Return the (x, y) coordinate for the center point of the cell that contains the specified text.  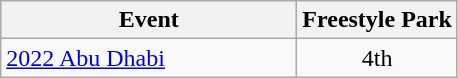
2022 Abu Dhabi (149, 58)
Event (149, 20)
4th (378, 58)
Freestyle Park (378, 20)
